Return (X, Y) of the center of cell containing provided text 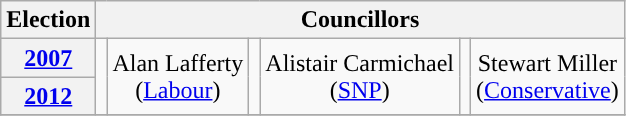
Stewart Miller(Conservative) (548, 77)
2007 (48, 58)
Councillors (360, 20)
2012 (48, 96)
Alistair Carmichael(SNP) (360, 77)
Election (48, 20)
Alan Lafferty(Labour) (178, 77)
